Determine the [x, y] coordinate at the center of the cell enclosing the given text.  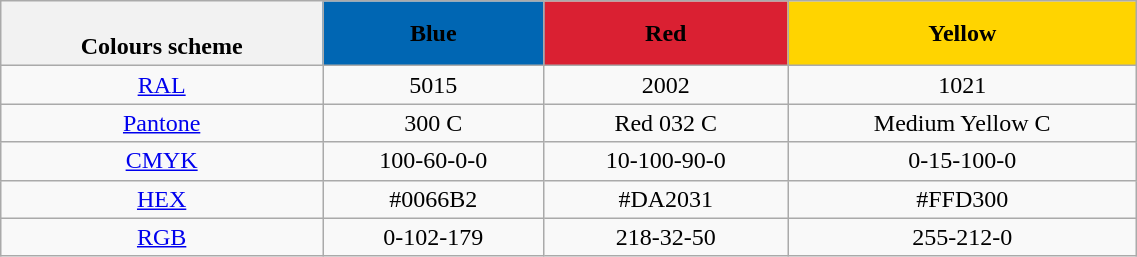
Medium Yellow C [962, 123]
10-100-90-0 [666, 161]
#DA2031 [666, 199]
Colours scheme [162, 34]
218-32-50 [666, 237]
RAL [162, 85]
2002 [666, 85]
Red [666, 34]
255-212-0 [962, 237]
100-60-0-0 [434, 161]
1021 [962, 85]
HEX [162, 199]
Blue [434, 34]
5015 [434, 85]
Pantone [162, 123]
Red 032 C [666, 123]
#0066B2 [434, 199]
CMYK [162, 161]
300 C [434, 123]
0-15-100-0 [962, 161]
RGB [162, 237]
0-102-179 [434, 237]
Yellow [962, 34]
#FFD300 [962, 199]
